Search for the cell housing the specified text and yield its (x, y) center coordinate. 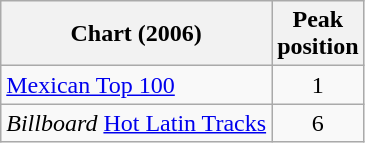
1 (318, 85)
Peakposition (318, 34)
Chart (2006) (136, 34)
Billboard Hot Latin Tracks (136, 123)
Mexican Top 100 (136, 85)
6 (318, 123)
